Provide the (X, Y) coordinate of the cell's center where the given text is located.  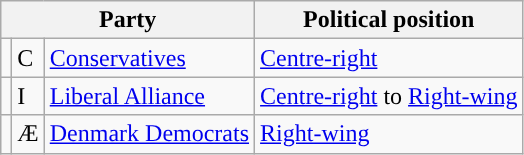
Party (128, 20)
I (28, 96)
Right-wing (389, 134)
Centre-right (389, 58)
Centre-right to Right-wing (389, 96)
Liberal Alliance (149, 96)
Æ (28, 134)
C (28, 58)
Political position (389, 20)
Denmark Democrats (149, 134)
Conservatives (149, 58)
